Provide the (X, Y) coordinate of the cell's center where the given text is located.  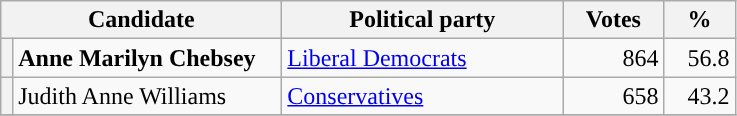
Votes (614, 20)
Candidate (142, 20)
Political party (422, 20)
658 (614, 96)
56.8 (700, 58)
43.2 (700, 96)
Liberal Democrats (422, 58)
% (700, 20)
864 (614, 58)
Anne Marilyn Chebsey (148, 58)
Conservatives (422, 96)
Judith Anne Williams (148, 96)
